Find where the given text appears and provide that cell's center as (X, Y) coordinate. 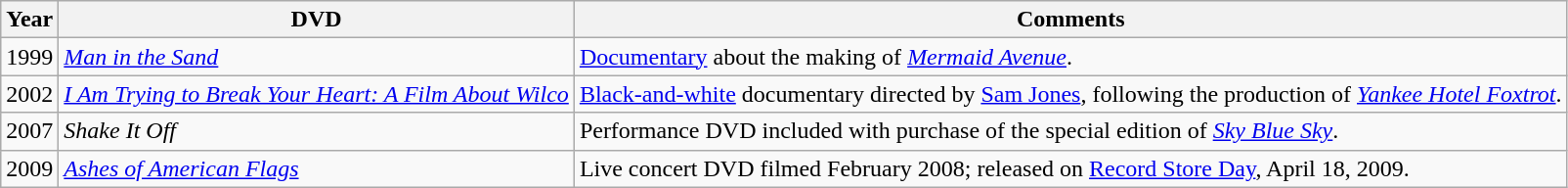
2002 (29, 94)
1999 (29, 57)
Documentary about the making of Mermaid Avenue. (1070, 57)
I Am Trying to Break Your Heart: A Film About Wilco (317, 94)
DVD (317, 20)
Shake It Off (317, 131)
2009 (29, 168)
Man in the Sand (317, 57)
Ashes of American Flags (317, 168)
Live concert DVD filmed February 2008; released on Record Store Day, April 18, 2009. (1070, 168)
Year (29, 20)
2007 (29, 131)
Performance DVD included with purchase of the special edition of Sky Blue Sky. (1070, 131)
Black-and-white documentary directed by Sam Jones, following the production of Yankee Hotel Foxtrot. (1070, 94)
Comments (1070, 20)
